Pinpoint the cell where the given text exists, returning its (X, Y) midpoint coordinate. 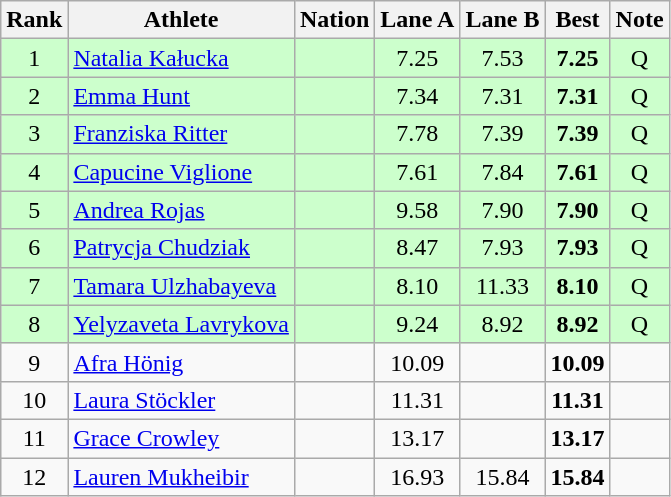
11 (34, 438)
7.34 (418, 96)
7.84 (502, 172)
Lane B (502, 20)
8.47 (418, 248)
Note (640, 20)
8 (34, 324)
5 (34, 210)
Lauren Mukheibir (182, 477)
Laura Stöckler (182, 400)
Tamara Ulzhabayeva (182, 286)
Afra Hönig (182, 362)
10 (34, 400)
9.24 (418, 324)
11.33 (502, 286)
Franziska Ritter (182, 134)
9 (34, 362)
Natalia Kałucka (182, 58)
Andrea Rojas (182, 210)
Best (578, 20)
Capucine Viglione (182, 172)
Emma Hunt (182, 96)
Yelyzaveta Lavrykova (182, 324)
Rank (34, 20)
1 (34, 58)
2 (34, 96)
7.78 (418, 134)
7 (34, 286)
4 (34, 172)
Lane A (418, 20)
Patrycja Chudziak (182, 248)
9.58 (418, 210)
3 (34, 134)
Nation (334, 20)
12 (34, 477)
7.53 (502, 58)
Athlete (182, 20)
6 (34, 248)
16.93 (418, 477)
Grace Crowley (182, 438)
